Return the (x, y) coordinate for the center point of the cell that contains the specified text.  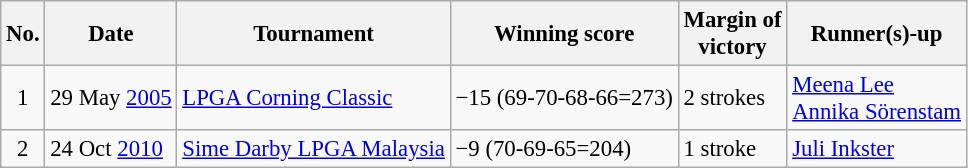
24 Oct 2010 (111, 149)
1 stroke (732, 149)
Sime Darby LPGA Malaysia (314, 149)
No. (23, 34)
Margin ofvictory (732, 34)
2 strokes (732, 98)
−15 (69-70-68-66=273) (564, 98)
Date (111, 34)
Winning score (564, 34)
1 (23, 98)
Runner(s)-up (877, 34)
−9 (70-69-65=204) (564, 149)
Tournament (314, 34)
Juli Inkster (877, 149)
Meena Lee Annika Sörenstam (877, 98)
29 May 2005 (111, 98)
LPGA Corning Classic (314, 98)
2 (23, 149)
